Provide the [X, Y] coordinate of the cell's center where the given text is located.  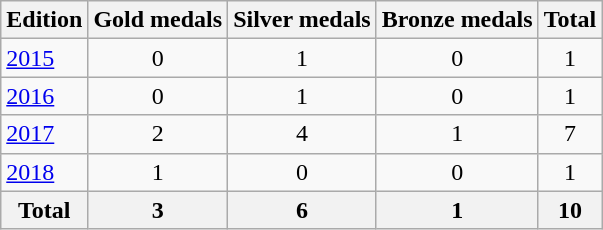
6 [302, 210]
Silver medals [302, 20]
10 [570, 210]
4 [302, 134]
2015 [44, 58]
3 [158, 210]
Bronze medals [457, 20]
2016 [44, 96]
2 [158, 134]
7 [570, 134]
2017 [44, 134]
Edition [44, 20]
Gold medals [158, 20]
2018 [44, 172]
